Pinpoint the cell where the given text exists, returning its [X, Y] midpoint coordinate. 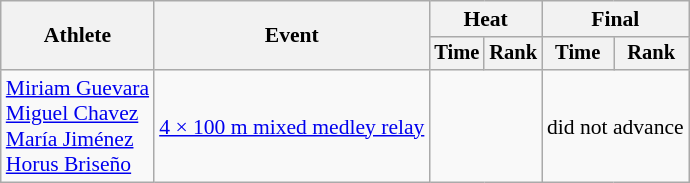
Event [292, 36]
Athlete [78, 36]
Heat [485, 19]
did not advance [616, 126]
Miriam GuevaraMiguel Chavez María Jiménez Horus Briseño [78, 126]
4 × 100 m mixed medley relay [292, 126]
Final [616, 19]
